Extract the [X, Y] coordinate from the center of the cell holding the provided text.  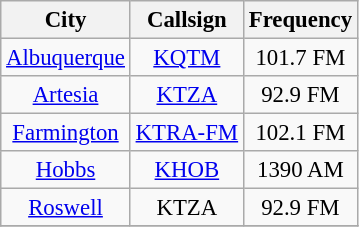
KTRA-FM [186, 133]
Albuquerque [66, 58]
KHOB [186, 170]
101.7 FM [300, 58]
1390 AM [300, 170]
Artesia [66, 95]
KQTM [186, 58]
Hobbs [66, 170]
City [66, 20]
Callsign [186, 20]
102.1 FM [300, 133]
Frequency [300, 20]
Roswell [66, 208]
Farmington [66, 133]
